Capture the cell that displays the provided text and extract its [X, Y] central coordinate. 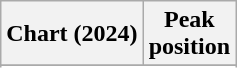
Chart (2024) [72, 34]
Peakposition [189, 34]
